Find where the given text appears and provide that cell's center as (X, Y) coordinate. 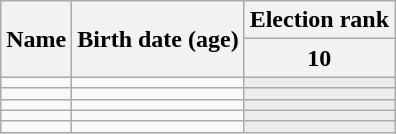
Birth date (age) (158, 39)
10 (319, 58)
Name (36, 39)
Election rank (319, 20)
